Scan for the cell matching the given text and deliver its (x, y) coordinate at center. 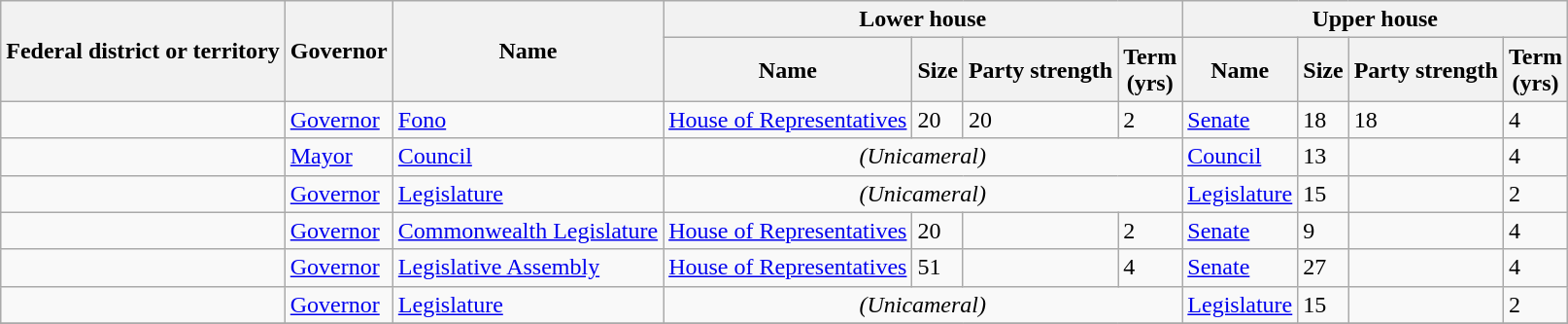
Upper house (1376, 19)
Commonwealth Legislature (528, 231)
Fono (528, 120)
Lower house (923, 19)
13 (1323, 157)
Legislative Assembly (528, 268)
51 (937, 268)
Federal district or territory (143, 51)
9 (1323, 231)
Mayor (338, 157)
27 (1323, 268)
